Locate the cell with the specified text and output its [x, y] center coordinate. 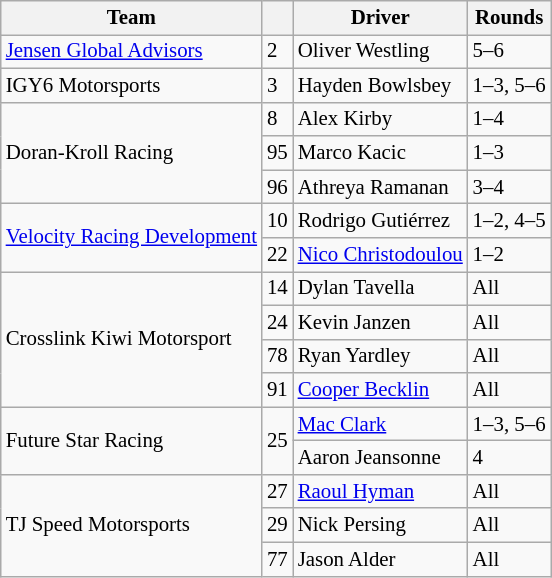
1–2 [510, 255]
96 [278, 187]
Doran-Kroll Racing [132, 153]
78 [278, 356]
Oliver Westling [380, 51]
2 [278, 51]
Hayden Bowlsbey [380, 85]
4 [510, 458]
25 [278, 441]
29 [278, 525]
Aaron Jeansonne [380, 458]
14 [278, 288]
Ryan Yardley [380, 356]
Nick Persing [380, 525]
Athreya Ramanan [380, 187]
Mac Clark [380, 424]
Driver [380, 18]
3 [278, 85]
Future Star Racing [132, 441]
Rodrigo Gutiérrez [380, 221]
10 [278, 221]
Dylan Tavella [380, 288]
Cooper Becklin [380, 390]
Crosslink Kiwi Motorsport [132, 338]
22 [278, 255]
24 [278, 322]
Raoul Hyman [380, 491]
Jensen Global Advisors [132, 51]
95 [278, 153]
Alex Kirby [380, 119]
1–4 [510, 119]
3–4 [510, 187]
Kevin Janzen [380, 322]
TJ Speed Motorsports [132, 525]
Jason Alder [380, 559]
5–6 [510, 51]
8 [278, 119]
1–3 [510, 153]
27 [278, 491]
1–2, 4–5 [510, 221]
Team [132, 18]
91 [278, 390]
IGY6 Motorsports [132, 85]
Marco Kacic [380, 153]
Rounds [510, 18]
Velocity Racing Development [132, 238]
77 [278, 559]
Nico Christodoulou [380, 255]
